Return the (X, Y) coordinate for the center point of the cell that contains the specified text.  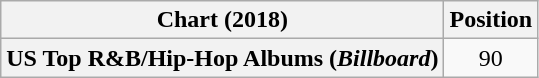
Position (491, 20)
90 (491, 58)
Chart (2018) (222, 20)
US Top R&B/Hip-Hop Albums (Billboard) (222, 58)
